Search for the cell housing the specified text and yield its [x, y] center coordinate. 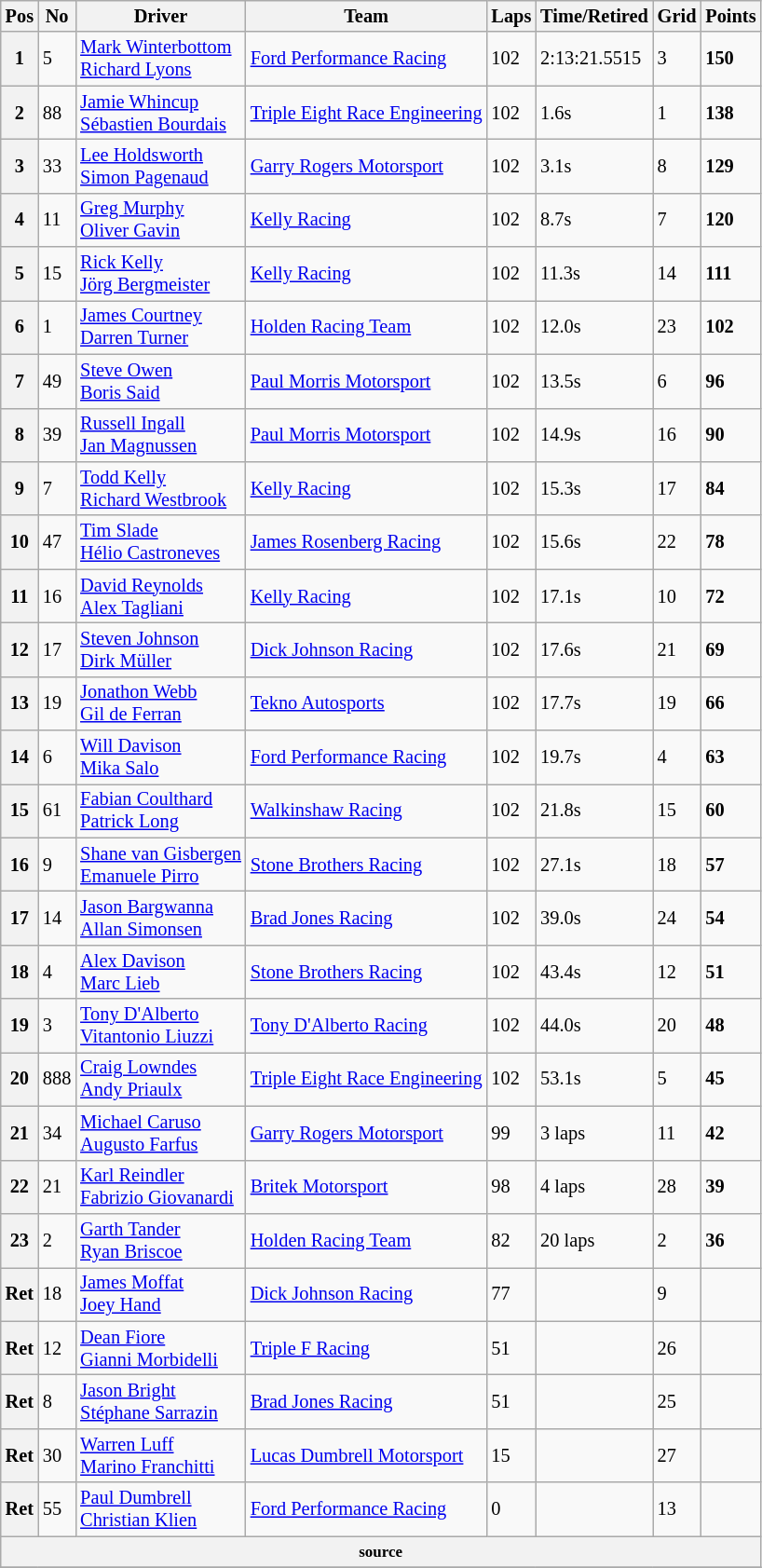
111 [730, 274]
138 [730, 113]
60 [730, 811]
Garth Tander Ryan Briscoe [160, 1240]
Walkinshaw Racing [367, 811]
28 [677, 1187]
1.6s [594, 113]
Paul Dumbrell Christian Klien [160, 1509]
Time/Retired [594, 16]
98 [510, 1187]
Steve Owen Boris Said [160, 381]
Tim Slade Hélio Castroneves [160, 542]
Rick Kelly Jörg Bergmeister [160, 274]
54 [730, 918]
63 [730, 757]
Greg Murphy Oliver Gavin [160, 220]
33 [57, 166]
Steven Johnson Dirk Müller [160, 649]
96 [730, 381]
Tony D'Alberto Vitantonio Liuzzi [160, 1026]
Russell Ingall Jan Magnussen [160, 435]
69 [730, 649]
0 [510, 1509]
57 [730, 865]
99 [510, 1133]
Jamie Whincup Sébastien Bourdais [160, 113]
Todd Kelly Richard Westbrook [160, 488]
Tekno Autosports [367, 703]
26 [677, 1348]
David Reynolds Alex Tagliani [160, 596]
15.6s [594, 542]
21.8s [594, 811]
78 [730, 542]
James Courtney Darren Turner [160, 327]
53.1s [594, 1079]
Pos [20, 16]
Laps [510, 16]
25 [677, 1401]
Craig Lowndes Andy Priaulx [160, 1079]
Britek Motorsport [367, 1187]
Michael Caruso Augusto Farfus [160, 1133]
61 [57, 811]
Karl Reindler Fabrizio Giovanardi [160, 1187]
36 [730, 1240]
48 [730, 1026]
4 laps [594, 1187]
source [381, 1551]
No [57, 16]
24 [677, 918]
27 [677, 1455]
James Moffat Joey Hand [160, 1294]
14.9s [594, 435]
Dean Fiore Gianni Morbidelli [160, 1348]
45 [730, 1079]
Tony D'Alberto Racing [367, 1026]
Lucas Dumbrell Motorsport [367, 1455]
888 [57, 1079]
27.1s [594, 865]
42 [730, 1133]
39.0s [594, 918]
129 [730, 166]
Fabian Coulthard Patrick Long [160, 811]
150 [730, 59]
Jonathon Webb Gil de Ferran [160, 703]
47 [57, 542]
Jason Bright Stéphane Sarrazin [160, 1401]
2:13:21.5515 [594, 59]
34 [57, 1133]
Team [367, 16]
82 [510, 1240]
James Rosenberg Racing [367, 542]
120 [730, 220]
43.4s [594, 972]
77 [510, 1294]
Shane van Gisbergen Emanuele Pirro [160, 865]
8.7s [594, 220]
30 [57, 1455]
Driver [160, 16]
19.7s [594, 757]
44.0s [594, 1026]
Alex Davison Marc Lieb [160, 972]
Points [730, 16]
17.1s [594, 596]
Triple F Racing [367, 1348]
Mark Winterbottom Richard Lyons [160, 59]
12.0s [594, 327]
55 [57, 1509]
15.3s [594, 488]
Jason Bargwanna Allan Simonsen [160, 918]
13.5s [594, 381]
Warren Luff Marino Franchitti [160, 1455]
11.3s [594, 274]
3 laps [594, 1133]
72 [730, 596]
49 [57, 381]
Will Davison Mika Salo [160, 757]
3.1s [594, 166]
90 [730, 435]
Grid [677, 16]
17.7s [594, 703]
84 [730, 488]
66 [730, 703]
Lee Holdsworth Simon Pagenaud [160, 166]
17.6s [594, 649]
88 [57, 113]
20 laps [594, 1240]
